Determine the [X, Y] coordinate at the center of the cell enclosing the given text.  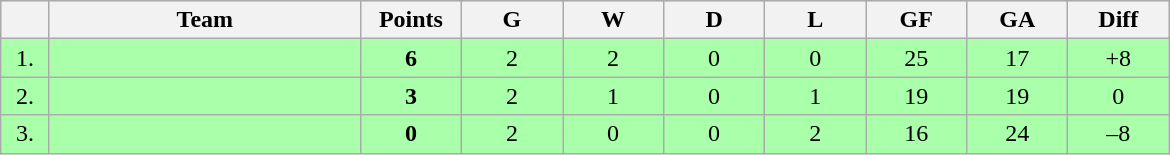
6 [410, 58]
2. [26, 96]
D [714, 20]
W [612, 20]
+8 [1118, 58]
GF [916, 20]
3 [410, 96]
16 [916, 134]
24 [1018, 134]
3. [26, 134]
Points [410, 20]
25 [916, 58]
L [816, 20]
GA [1018, 20]
–8 [1118, 134]
17 [1018, 58]
Diff [1118, 20]
1. [26, 58]
G [512, 20]
Team [204, 20]
